Scan for the cell matching the given text and deliver its [X, Y] coordinate at center. 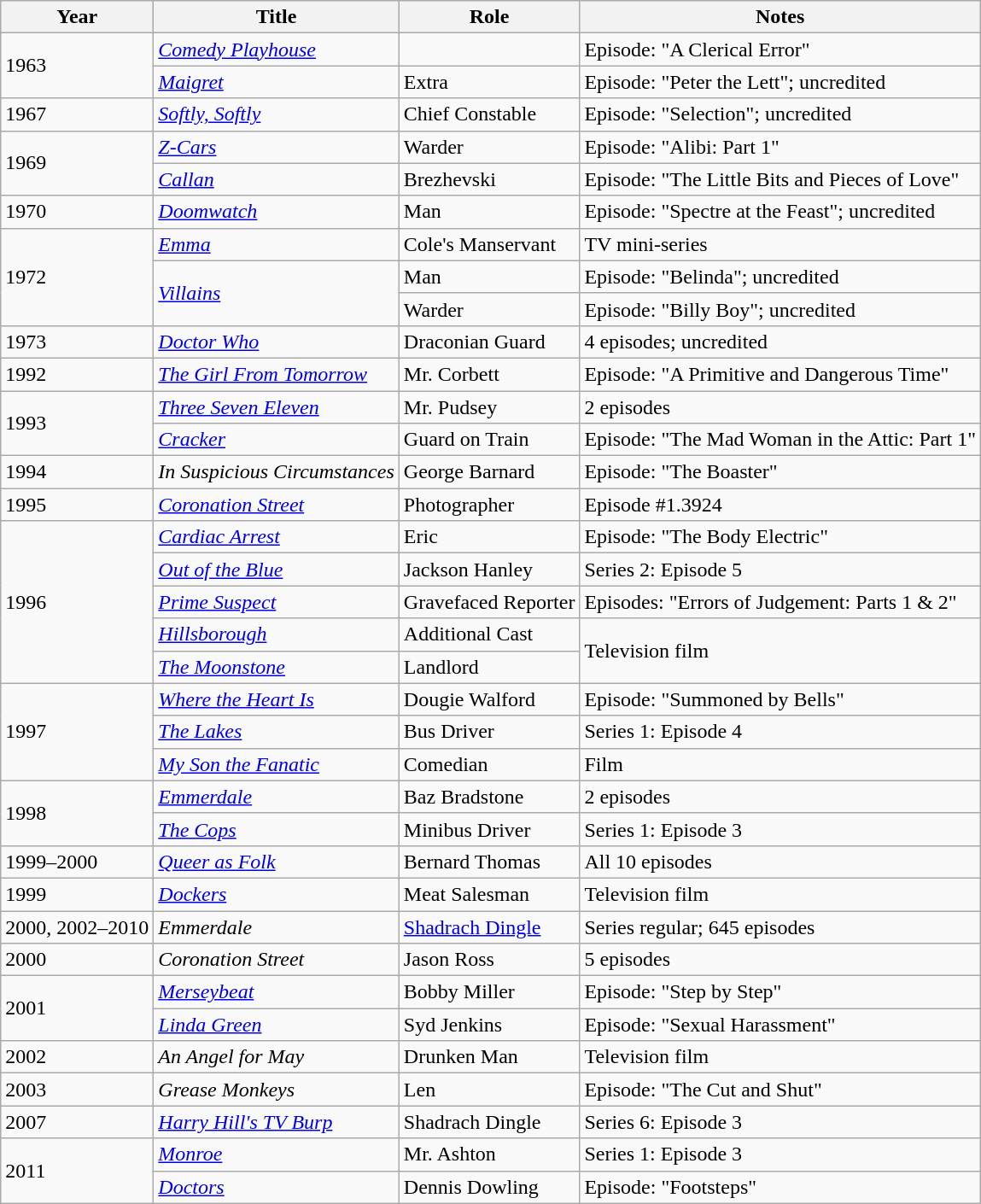
Episode: "Selection"; uncredited [780, 114]
All 10 episodes [780, 862]
Chief Constable [489, 114]
Episode: "A Clerical Error" [780, 50]
Episode: "Summoned by Bells" [780, 699]
1999 [77, 894]
Jason Ross [489, 960]
Cracker [277, 440]
Prime Suspect [277, 602]
Doomwatch [277, 212]
2000 [77, 960]
1963 [77, 66]
Notes [780, 17]
Comedian [489, 764]
1967 [77, 114]
Episode: "The Mad Woman in the Attic: Part 1" [780, 440]
Cole's Manservant [489, 244]
Maigret [277, 82]
Film [780, 764]
Guard on Train [489, 440]
1999–2000 [77, 862]
Year [77, 17]
Episode: "Sexual Harassment" [780, 1025]
My Son the Fanatic [277, 764]
Softly, Softly [277, 114]
1970 [77, 212]
Comedy Playhouse [277, 50]
1996 [77, 602]
Where the Heart Is [277, 699]
1995 [77, 505]
George Barnard [489, 472]
Dockers [277, 894]
Gravefaced Reporter [489, 602]
Extra [489, 82]
The Moonstone [277, 667]
Episodes: "Errors of Judgement: Parts 1 & 2" [780, 602]
Len [489, 1090]
The Cops [277, 829]
Drunken Man [489, 1057]
Minibus Driver [489, 829]
Episode: "The Little Bits and Pieces of Love" [780, 179]
Episode: "The Boaster" [780, 472]
Z-Cars [277, 147]
1969 [77, 163]
The Lakes [277, 732]
Emma [277, 244]
1998 [77, 813]
Dougie Walford [489, 699]
Episode: "Belinda"; uncredited [780, 277]
1973 [77, 342]
TV mini-series [780, 244]
Grease Monkeys [277, 1090]
2002 [77, 1057]
An Angel for May [277, 1057]
Doctor Who [277, 342]
2001 [77, 1008]
Harry Hill's TV Burp [277, 1122]
Hillsborough [277, 634]
Series 6: Episode 3 [780, 1122]
Episode: "The Body Electric" [780, 537]
Mr. Corbett [489, 374]
2000, 2002–2010 [77, 926]
Title [277, 17]
Episode: "Billy Boy"; uncredited [780, 309]
Syd Jenkins [489, 1025]
Meat Salesman [489, 894]
Bobby Miller [489, 992]
5 episodes [780, 960]
Baz Bradstone [489, 797]
Queer as Folk [277, 862]
4 episodes; uncredited [780, 342]
1993 [77, 424]
Episode: "The Cut and Shut" [780, 1090]
Merseybeat [277, 992]
Episode: "A Primitive and Dangerous Time" [780, 374]
In Suspicious Circumstances [277, 472]
Episode: "Alibi: Part 1" [780, 147]
1992 [77, 374]
Draconian Guard [489, 342]
Out of the Blue [277, 570]
2007 [77, 1122]
Monroe [277, 1154]
The Girl From Tomorrow [277, 374]
Additional Cast [489, 634]
Episode #1.3924 [780, 505]
Episode: "Peter the Lett"; uncredited [780, 82]
Landlord [489, 667]
2003 [77, 1090]
Dennis Dowling [489, 1187]
Episode: "Spectre at the Feast"; uncredited [780, 212]
Three Seven Eleven [277, 407]
Eric [489, 537]
Doctors [277, 1187]
1972 [77, 277]
1994 [77, 472]
Series regular; 645 episodes [780, 926]
Jackson Hanley [489, 570]
Bernard Thomas [489, 862]
Photographer [489, 505]
Villains [277, 293]
Linda Green [277, 1025]
2011 [77, 1171]
Brezhevski [489, 179]
Series 2: Episode 5 [780, 570]
Episode: "Footsteps" [780, 1187]
Series 1: Episode 4 [780, 732]
Mr. Ashton [489, 1154]
1997 [77, 732]
Bus Driver [489, 732]
Callan [277, 179]
Cardiac Arrest [277, 537]
Mr. Pudsey [489, 407]
Role [489, 17]
Episode: "Step by Step" [780, 992]
